Return [x, y] of the center of cell containing provided text 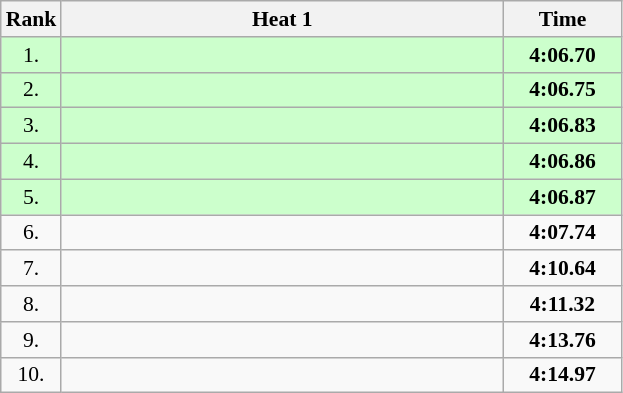
4:06.70 [562, 55]
4:14.97 [562, 375]
4:06.83 [562, 126]
4:06.86 [562, 162]
6. [32, 233]
8. [32, 304]
Heat 1 [282, 19]
9. [32, 340]
4:06.87 [562, 197]
Rank [32, 19]
2. [32, 90]
10. [32, 375]
4:13.76 [562, 340]
5. [32, 197]
4:07.74 [562, 233]
4:10.64 [562, 269]
3. [32, 126]
4. [32, 162]
Time [562, 19]
4:06.75 [562, 90]
4:11.32 [562, 304]
7. [32, 269]
1. [32, 55]
